Output the [X, Y] coordinate of the center of the cell containing the given text.  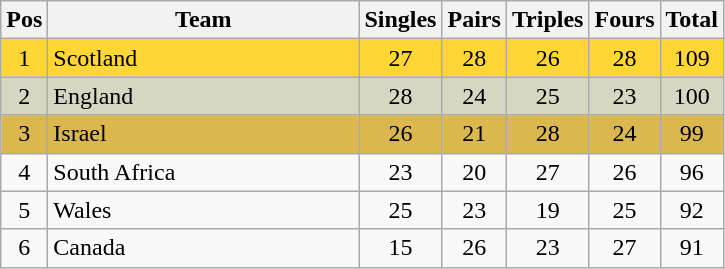
South Africa [204, 172]
20 [474, 172]
6 [24, 248]
109 [692, 58]
Wales [204, 210]
96 [692, 172]
Fours [624, 20]
Total [692, 20]
Israel [204, 134]
Triples [548, 20]
4 [24, 172]
Team [204, 20]
5 [24, 210]
21 [474, 134]
England [204, 96]
Singles [400, 20]
99 [692, 134]
Scotland [204, 58]
19 [548, 210]
Pairs [474, 20]
2 [24, 96]
92 [692, 210]
91 [692, 248]
1 [24, 58]
Canada [204, 248]
3 [24, 134]
Pos [24, 20]
15 [400, 248]
100 [692, 96]
